Locate the cell with the specified text and output its [X, Y] center coordinate. 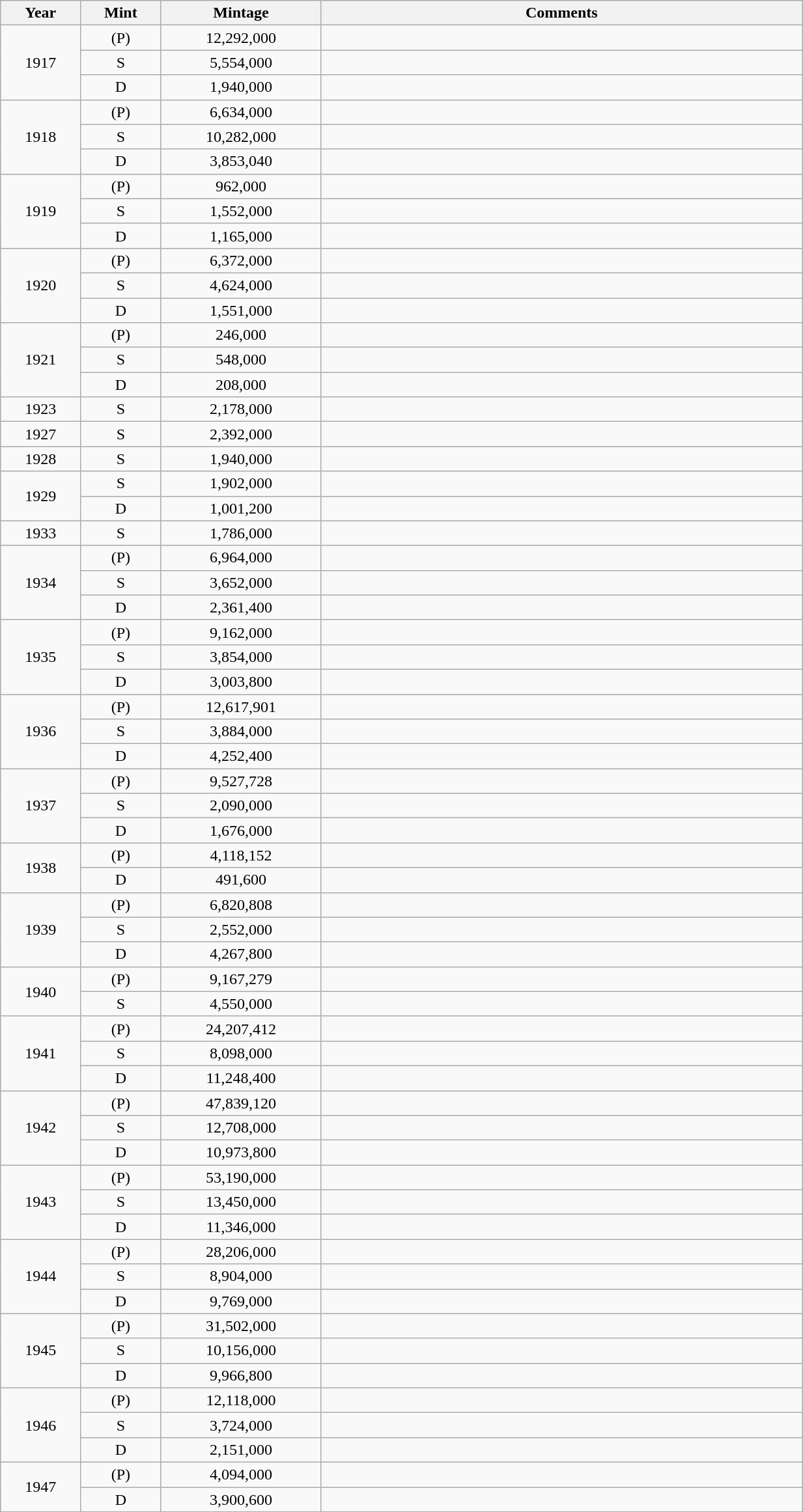
1935 [40, 657]
Year [40, 13]
1939 [40, 929]
Comments [561, 13]
6,372,000 [241, 260]
2,392,000 [241, 434]
4,094,000 [241, 1474]
2,178,000 [241, 409]
3,003,800 [241, 681]
1,165,000 [241, 236]
9,769,000 [241, 1301]
1927 [40, 434]
208,000 [241, 385]
3,884,000 [241, 732]
2,151,000 [241, 1450]
1,552,000 [241, 211]
1945 [40, 1351]
4,624,000 [241, 285]
4,252,400 [241, 756]
548,000 [241, 360]
12,708,000 [241, 1128]
6,634,000 [241, 112]
3,652,000 [241, 583]
3,853,040 [241, 161]
1,676,000 [241, 831]
4,267,800 [241, 954]
12,292,000 [241, 38]
1929 [40, 496]
31,502,000 [241, 1326]
2,552,000 [241, 929]
13,450,000 [241, 1202]
47,839,120 [241, 1103]
1921 [40, 360]
10,282,000 [241, 137]
12,118,000 [241, 1400]
9,527,728 [241, 781]
1936 [40, 731]
6,820,808 [241, 905]
9,966,800 [241, 1375]
24,207,412 [241, 1028]
8,098,000 [241, 1053]
11,346,000 [241, 1227]
53,190,000 [241, 1177]
10,156,000 [241, 1351]
2,090,000 [241, 806]
2,361,400 [241, 607]
4,118,152 [241, 855]
246,000 [241, 335]
1937 [40, 806]
1941 [40, 1053]
28,206,000 [241, 1252]
962,000 [241, 186]
5,554,000 [241, 62]
1942 [40, 1128]
11,248,400 [241, 1078]
1938 [40, 868]
6,964,000 [241, 558]
1918 [40, 137]
1946 [40, 1425]
Mint [121, 13]
3,900,600 [241, 1499]
1940 [40, 991]
1919 [40, 211]
1920 [40, 285]
1933 [40, 533]
1,001,200 [241, 508]
1,902,000 [241, 484]
4,550,000 [241, 1004]
1934 [40, 583]
1923 [40, 409]
10,973,800 [241, 1153]
1,551,000 [241, 310]
1943 [40, 1202]
9,167,279 [241, 979]
1,786,000 [241, 533]
1917 [40, 62]
Mintage [241, 13]
12,617,901 [241, 706]
491,600 [241, 880]
8,904,000 [241, 1276]
3,724,000 [241, 1425]
1947 [40, 1487]
9,162,000 [241, 632]
3,854,000 [241, 657]
1944 [40, 1276]
1928 [40, 459]
